Locate the cell with the specified text and output its (x, y) center coordinate. 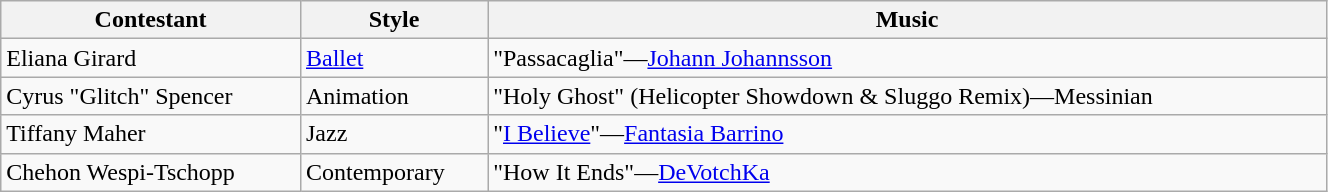
"Passacaglia"—Johann Johannsson (908, 58)
Tiffany Maher (151, 134)
Animation (394, 96)
Music (908, 20)
Jazz (394, 134)
Style (394, 20)
Cyrus "Glitch" Spencer (151, 96)
Ballet (394, 58)
"Holy Ghost" (Helicopter Showdown & Sluggo Remix)—Messinian (908, 96)
Eliana Girard (151, 58)
"How It Ends"—DeVotchKa (908, 172)
"I Believe"—Fantasia Barrino (908, 134)
Chehon Wespi-Tschopp (151, 172)
Contestant (151, 20)
Contemporary (394, 172)
